Determine the [X, Y] coordinate at the center of the cell enclosing the given text.  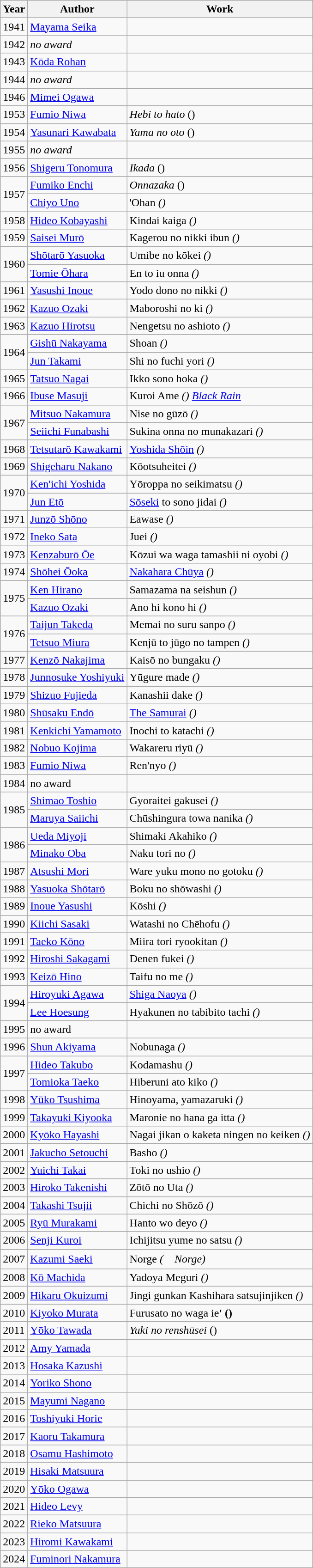
Kenjū to jūgo no tampen () [220, 642]
1996 [14, 1047]
Kenkichi Yamamoto [78, 730]
Yoriko Shono [78, 1383]
Shigeharu Nakano [78, 466]
Hanto wo deyo () [220, 1223]
Jingi gunkan Kashihara satsujinjiken () [220, 1295]
The Samurai () [220, 713]
1983 [14, 765]
Ware yuku mono no gotoku () [220, 871]
1973 [14, 555]
Hisaki Matsuura [78, 1471]
Norge ( Norge) [220, 1259]
Tatsuo Nagai [78, 378]
Fuminori Nakamura [78, 1559]
1988 [14, 889]
1981 [14, 730]
1960 [14, 264]
Kōshi () [220, 906]
Yodo dono no nikki () [220, 291]
Kōotsuheitei () [220, 466]
Mitsuo Nakamura [78, 414]
1976 [14, 634]
Ueda Miyoji [78, 836]
2014 [14, 1383]
2006 [14, 1240]
1989 [14, 906]
2017 [14, 1436]
2010 [14, 1313]
Basho () [220, 1153]
Kyōko Hayashi [78, 1135]
Junnosuke Yoshiyuki [78, 677]
Hiroyuki Agawa [78, 994]
Maruya Saiichi [78, 818]
1956 [14, 167]
Maronie no hana ga itta () [220, 1117]
1944 [14, 79]
Kazuo Hirotsu [78, 326]
Jun Etō [78, 501]
Memai no suru sanpo () [220, 625]
2024 [14, 1559]
1969 [14, 466]
Hideo Takubo [78, 1064]
Eawase () [220, 519]
Mayama Seika [78, 27]
Kenzō Nakajima [78, 660]
Kodamashu () [220, 1064]
Toki no ushio () [220, 1170]
1980 [14, 713]
Shimaki Akahiko () [220, 836]
Yadoya Meguri () [220, 1278]
1965 [14, 378]
Chichi no Shōzō () [220, 1205]
Kōda Rohan [78, 62]
Kanashii dake () [220, 695]
1971 [14, 519]
Takashi Tsujii [78, 1205]
2015 [14, 1401]
Junzō Shōno [78, 519]
Shizuo Fujieda [78, 695]
1953 [14, 115]
Furusato no waga ie' () [220, 1313]
1992 [14, 959]
Ano hi kono hi () [220, 607]
Ryū Murakami [78, 1223]
Kiyoko Murata [78, 1313]
2023 [14, 1542]
1955 [14, 150]
Kuroi Ame () Black Rain [220, 396]
Work [220, 9]
Yōko Tawada [78, 1330]
2011 [14, 1330]
1978 [14, 677]
Tetsutarō Kawakami [78, 449]
2009 [14, 1295]
Chiyo Uno [78, 202]
Atsushi Mori [78, 871]
Inochi to katachi () [220, 730]
Seiichi Funabashi [78, 431]
Naku tori no () [220, 854]
Yūko Tsushima [78, 1100]
Inoue Yasushi [78, 906]
Nengetsu no ashioto () [220, 326]
Ikko sono hoka () [220, 378]
1966 [14, 396]
Hebi to hato () [220, 115]
Wakareru riyū () [220, 748]
Kagerou no nikki ibun () [220, 238]
Ren'nyo () [220, 765]
Kiichi Sasaki [78, 924]
1975 [14, 598]
1959 [14, 238]
Jun Takami [78, 361]
2002 [14, 1170]
1977 [14, 660]
Minako Oba [78, 854]
Ikada () [220, 167]
1995 [14, 1029]
1964 [14, 352]
Shūsaku Endō [78, 713]
Hideo Kobayashi [78, 220]
Amy Yamada [78, 1348]
2003 [14, 1188]
1958 [14, 220]
Yōroppa no seikimatsu () [220, 484]
Ken'ichi Yoshida [78, 484]
En to iu onna () [220, 273]
Author [78, 9]
Mimei Ogawa [78, 97]
2022 [14, 1524]
Yasunari Kawabata [78, 132]
Sukina onna no munakazari () [220, 431]
1998 [14, 1100]
1991 [14, 941]
Kōzui wa waga tamashii ni oyobi () [220, 555]
Chūshingura towa nanika () [220, 818]
1957 [14, 194]
Keizō Hino [78, 976]
Yōko Ogawa [78, 1489]
Yama no oto () [220, 132]
Hyakunen no tabibito tachi () [220, 1012]
Nakahara Chūya () [220, 572]
2020 [14, 1489]
1962 [14, 308]
Hiromi Kawakami [78, 1542]
Kō Machida [78, 1278]
2008 [14, 1278]
1941 [14, 27]
Hikaru Okuizumi [78, 1295]
Nagai jikan o kaketa ningen no keiken () [220, 1135]
Ibuse Masuji [78, 396]
Maboroshi no ki () [220, 308]
1994 [14, 1003]
Kindai kaiga () [220, 220]
Osamu Hashimoto [78, 1453]
2018 [14, 1453]
1999 [14, 1117]
Rieko Matsuura [78, 1524]
Lee Hoesung [78, 1012]
Hosaka Kazushi [78, 1366]
Sōseki to sono jidai () [220, 501]
Shun Akiyama [78, 1047]
Ineko Sata [78, 537]
Shiga Naoya () [220, 994]
2005 [14, 1223]
Nobuo Kojima [78, 748]
Kazumi Saeki [78, 1259]
Samazama na seishun () [220, 590]
Kenzaburō Ōe [78, 555]
2001 [14, 1153]
1963 [14, 326]
Yuichi Takai [78, 1170]
Mayumi Nagano [78, 1401]
Taeko Kōno [78, 941]
Hiberuni ato kiko () [220, 1082]
Shi no fuchi yori () [220, 361]
1997 [14, 1073]
Gishū Nakayama [78, 343]
Tomioka Taeko [78, 1082]
Ichijitsu yume no satsu () [220, 1240]
Yasushi Inoue [78, 291]
Saisei Murō [78, 238]
2019 [14, 1471]
Jakucho Setouchi [78, 1153]
Toshiyuki Horie [78, 1418]
Juei () [220, 537]
Tomie Ōhara [78, 273]
1946 [14, 97]
Denen fukei () [220, 959]
1961 [14, 291]
1993 [14, 976]
Onnazaka () [220, 185]
Year [14, 9]
Takayuki Kiyooka [78, 1117]
Hideo Levy [78, 1507]
1990 [14, 924]
2012 [14, 1348]
Fumiko Enchi [78, 185]
Shoan () [220, 343]
Taijun Takeda [78, 625]
Watashi no Chēhofu () [220, 924]
Ken Hirano [78, 590]
Senji Kuroi [78, 1240]
Shigeru Tonomura [78, 167]
Taifu no me () [220, 976]
Umibe no kōkei () [220, 256]
1943 [14, 62]
1979 [14, 695]
2013 [14, 1366]
Boku no shōwashi () [220, 889]
Shimao Toshio [78, 801]
1972 [14, 537]
Yoshida Shōin () [220, 449]
1942 [14, 44]
1970 [14, 493]
Shōhei Ōoka [78, 572]
Yasuoka Shōtarō [78, 889]
1982 [14, 748]
2021 [14, 1507]
2000 [14, 1135]
Hiroshi Sakagami [78, 959]
1968 [14, 449]
Gyoraitei gakusei () [220, 801]
1954 [14, 132]
Yuki no renshūsei () [220, 1330]
Nise no gūzō () [220, 414]
Hiroko Takenishi [78, 1188]
1974 [14, 572]
Yūgure made () [220, 677]
1985 [14, 810]
Zōtō no Uta () [220, 1188]
2007 [14, 1259]
Shōtarō Yasuoka [78, 256]
1984 [14, 783]
2016 [14, 1418]
Kaisō no bungaku () [220, 660]
Miira tori ryookitan () [220, 941]
Nobunaga () [220, 1047]
Hinoyama, yamazaruki () [220, 1100]
1967 [14, 422]
'Ohan () [220, 202]
2004 [14, 1205]
1986 [14, 845]
Tetsuo Miura [78, 642]
1987 [14, 871]
Kaoru Takamura [78, 1436]
